Detect which cell encompasses the target text, then output its (X, Y) center coordinate. 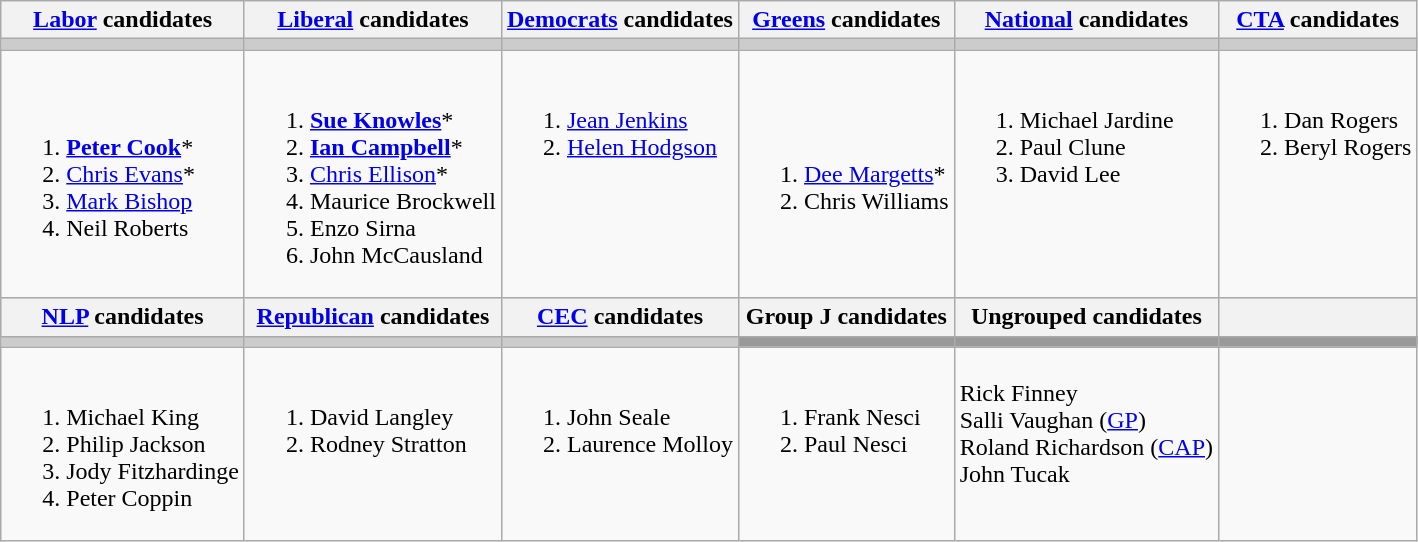
Peter Cook*Chris Evans*Mark BishopNeil Roberts (123, 174)
CEC candidates (620, 317)
John SealeLaurence Molloy (620, 444)
Liberal candidates (372, 20)
Greens candidates (846, 20)
Group J candidates (846, 317)
Labor candidates (123, 20)
Ungrouped candidates (1086, 317)
Sue Knowles*Ian Campbell*Chris Ellison*Maurice BrockwellEnzo SirnaJohn McCausland (372, 174)
Dee Margetts*Chris Williams (846, 174)
Dan RogersBeryl Rogers (1318, 174)
Michael KingPhilip JacksonJody FitzhardingePeter Coppin (123, 444)
Rick Finney Salli Vaughan (GP) Roland Richardson (CAP) John Tucak (1086, 444)
David LangleyRodney Stratton (372, 444)
Michael JardinePaul CluneDavid Lee (1086, 174)
National candidates (1086, 20)
NLP candidates (123, 317)
Jean JenkinsHelen Hodgson (620, 174)
Frank NesciPaul Nesci (846, 444)
Republican candidates (372, 317)
Democrats candidates (620, 20)
CTA candidates (1318, 20)
